Capture the cell that displays the provided text and extract its (x, y) central coordinate. 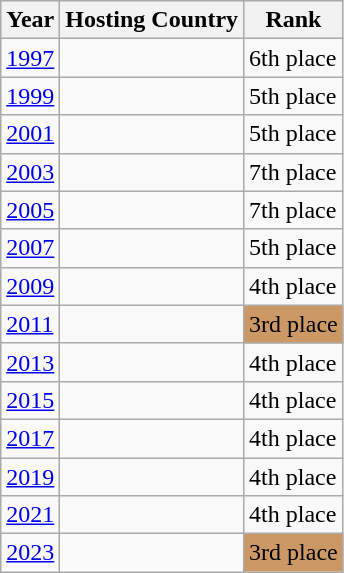
2017 (30, 438)
Year (30, 20)
2013 (30, 362)
2007 (30, 248)
2015 (30, 400)
Rank (294, 20)
2001 (30, 134)
2023 (30, 553)
1997 (30, 58)
2011 (30, 324)
6th place (294, 58)
2021 (30, 515)
2003 (30, 172)
2009 (30, 286)
2019 (30, 477)
1999 (30, 96)
Hosting Country (152, 20)
2005 (30, 210)
